Locate the cell with the specified text and output its (X, Y) center coordinate. 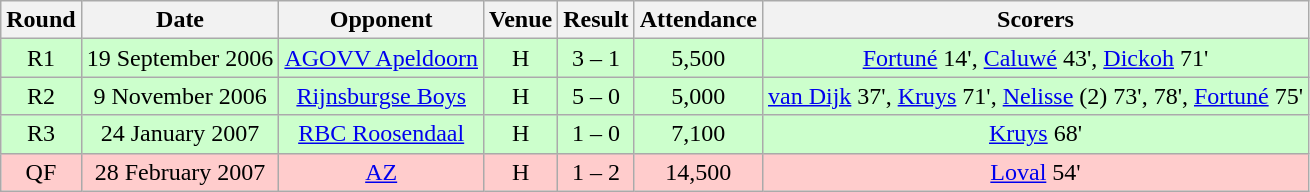
van Dijk 37', Kruys 71', Nelisse (2) 73', 78', Fortuné 75' (1035, 96)
5,000 (698, 96)
Fortuné 14', Caluwé 43', Dickoh 71' (1035, 58)
Scorers (1035, 20)
14,500 (698, 172)
19 September 2006 (180, 58)
7,100 (698, 134)
AGOVV Apeldoorn (382, 58)
Opponent (382, 20)
Loval 54' (1035, 172)
3 – 1 (596, 58)
Round (41, 20)
Venue (520, 20)
Result (596, 20)
24 January 2007 (180, 134)
AZ (382, 172)
Kruys 68' (1035, 134)
5,500 (698, 58)
RBC Roosendaal (382, 134)
Attendance (698, 20)
Date (180, 20)
1 – 0 (596, 134)
28 February 2007 (180, 172)
9 November 2006 (180, 96)
R1 (41, 58)
1 – 2 (596, 172)
5 – 0 (596, 96)
QF (41, 172)
Rijnsburgse Boys (382, 96)
R2 (41, 96)
R3 (41, 134)
